Provide the (X, Y) coordinate of the cell's center where the given text is located.  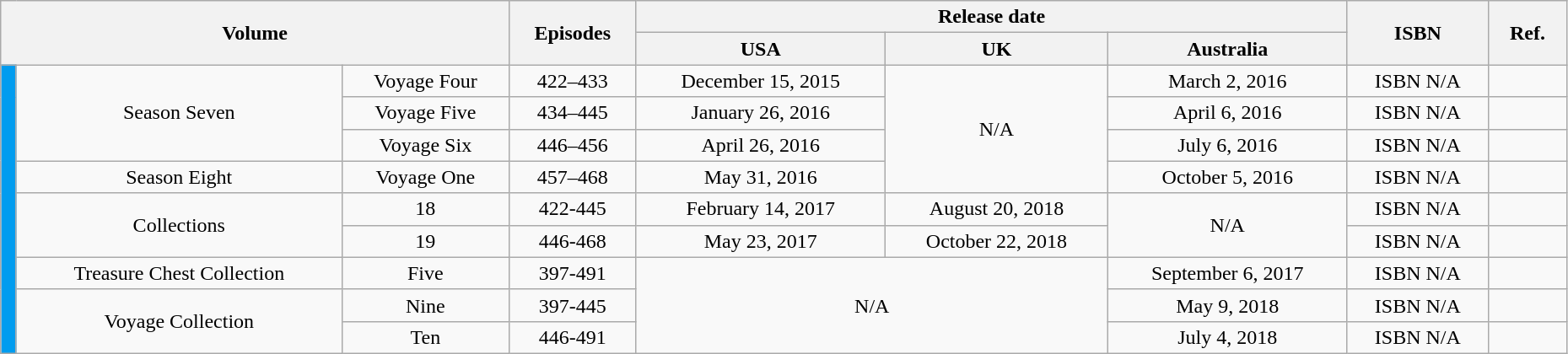
September 6, 2017 (1227, 273)
Release date (992, 17)
Voyage One (425, 177)
Volume (255, 33)
October 22, 2018 (997, 241)
March 2, 2016 (1227, 81)
Voyage Collection (179, 321)
February 14, 2017 (761, 209)
April 26, 2016 (761, 145)
Collections (179, 225)
ISBN (1417, 33)
457–468 (572, 177)
May 23, 2017 (761, 241)
May 9, 2018 (1227, 305)
July 4, 2018 (1227, 337)
397-445 (572, 305)
Season Seven (179, 113)
May 31, 2016 (761, 177)
October 5, 2016 (1227, 177)
UK (997, 49)
Australia (1227, 49)
August 20, 2018 (997, 209)
Season Eight (179, 177)
Five (425, 273)
446-491 (572, 337)
April 6, 2016 (1227, 113)
Voyage Four (425, 81)
Episodes (572, 33)
Voyage Six (425, 145)
Ref. (1528, 33)
Treasure Chest Collection (179, 273)
446-468 (572, 241)
Nine (425, 305)
422–433 (572, 81)
422-445 (572, 209)
USA (761, 49)
Ten (425, 337)
January 26, 2016 (761, 113)
397-491 (572, 273)
July 6, 2016 (1227, 145)
December 15, 2015 (761, 81)
18 (425, 209)
434–445 (572, 113)
19 (425, 241)
446–456 (572, 145)
Voyage Five (425, 113)
